Find where the given text appears and provide that cell's center as (X, Y) coordinate. 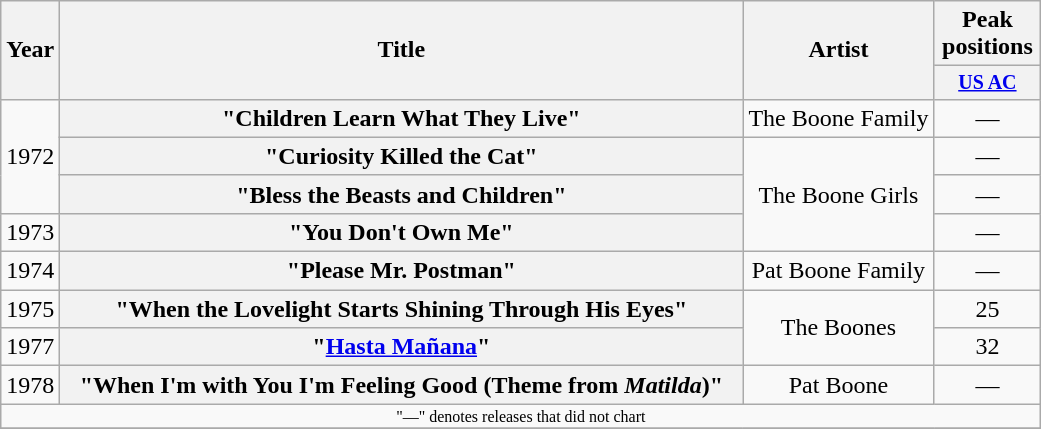
1975 (30, 309)
1977 (30, 347)
"When I'm with You I'm Feeling Good (Theme from Matilda)" (402, 385)
1974 (30, 271)
Title (402, 50)
"—" denotes releases that did not chart (521, 416)
Peak positions (988, 34)
"Curiosity Killed the Cat" (402, 156)
"Bless the Beasts and Children" (402, 194)
1978 (30, 385)
The Boones (838, 328)
Year (30, 50)
US AC (988, 82)
"Children Learn What They Live" (402, 118)
"You Don't Own Me" (402, 232)
"When the Lovelight Starts Shining Through His Eyes" (402, 309)
Artist (838, 50)
Pat Boone Family (838, 271)
1972 (30, 156)
Pat Boone (838, 385)
25 (988, 309)
"Hasta Mañana" (402, 347)
The Boone Girls (838, 194)
The Boone Family (838, 118)
"Please Mr. Postman" (402, 271)
32 (988, 347)
1973 (30, 232)
